Capture the cell that displays the provided text and extract its [x, y] central coordinate. 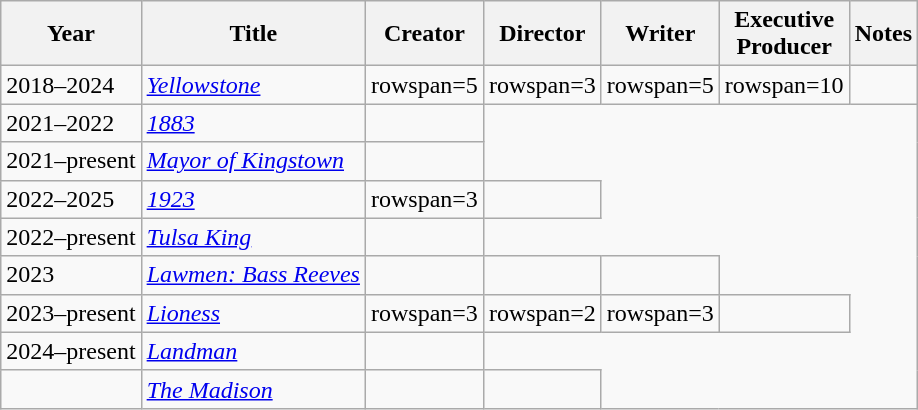
Landman [253, 351]
Yellowstone [253, 85]
2018–2024 [71, 85]
Notes [883, 34]
1923 [253, 199]
rowspan=2 [542, 313]
Tulsa King [253, 237]
2023 [71, 275]
2021–present [71, 161]
Mayor of Kingstown [253, 161]
Creator [424, 34]
Lioness [253, 313]
2022–present [71, 237]
Lawmen: Bass Reeves [253, 275]
Director [542, 34]
2023–present [71, 313]
2022–2025 [71, 199]
ExecutiveProducer [784, 34]
Title [253, 34]
1883 [253, 123]
The Madison [253, 389]
2021–2022 [71, 123]
Year [71, 34]
Writer [660, 34]
2024–present [71, 351]
rowspan=10 [784, 85]
